Capture the cell that displays the provided text and extract its (X, Y) central coordinate. 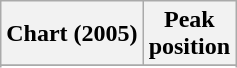
Peakposition (189, 34)
Chart (2005) (72, 34)
